Search for the cell housing the specified text and yield its (X, Y) center coordinate. 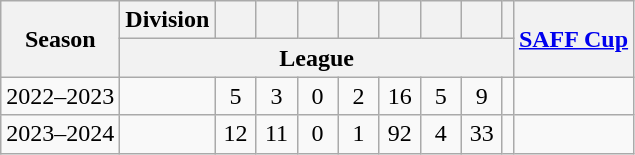
Division (168, 20)
League (317, 58)
2023–2024 (60, 134)
9 (482, 96)
33 (482, 134)
3 (276, 96)
2 (358, 96)
12 (236, 134)
SAFF Cup (573, 39)
11 (276, 134)
16 (400, 96)
4 (440, 134)
2022–2023 (60, 96)
Season (60, 39)
1 (358, 134)
92 (400, 134)
